Identify which cell holds the provided text, then report its [x, y] central coordinate. 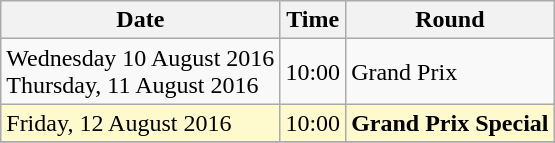
Grand Prix [450, 72]
Round [450, 20]
Date [140, 20]
Wednesday 10 August 2016Thursday, 11 August 2016 [140, 72]
Grand Prix Special [450, 123]
Friday, 12 August 2016 [140, 123]
Time [313, 20]
